Identify which cell holds the provided text, then report its (x, y) central coordinate. 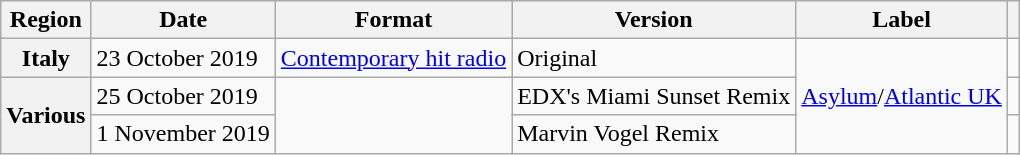
1 November 2019 (183, 134)
Region (46, 20)
Version (654, 20)
Date (183, 20)
EDX's Miami Sunset Remix (654, 96)
Format (393, 20)
Label (902, 20)
25 October 2019 (183, 96)
Various (46, 115)
Marvin Vogel Remix (654, 134)
Contemporary hit radio (393, 58)
Original (654, 58)
Asylum/Atlantic UK (902, 96)
Italy (46, 58)
23 October 2019 (183, 58)
